Scan for the cell matching the given text and deliver its (X, Y) coordinate at center. 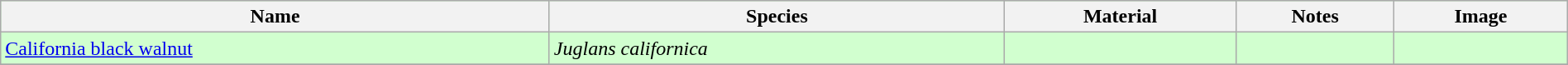
Notes (1315, 17)
Species (777, 17)
California black walnut (275, 48)
Name (275, 17)
Juglans californica (777, 48)
Material (1121, 17)
Image (1481, 17)
